Find where the given text appears and provide that cell's center as (X, Y) coordinate. 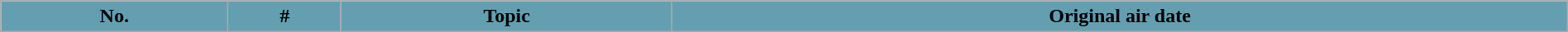
# (284, 16)
No. (114, 16)
Original air date (1120, 16)
Topic (506, 16)
